Return the [x, y] coordinate for the center point of the cell that contains the specified text.  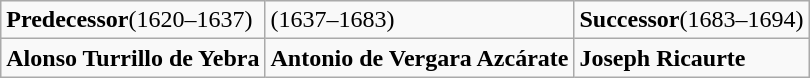
Successor(1683–1694) [692, 20]
Antonio de Vergara Azcárate [420, 58]
(1637–1683) [420, 20]
Predecessor(1620–1637) [133, 20]
Alonso Turrillo de Yebra [133, 58]
Joseph Ricaurte [692, 58]
